Provide the (x, y) coordinate of the cell's center where the given text is located.  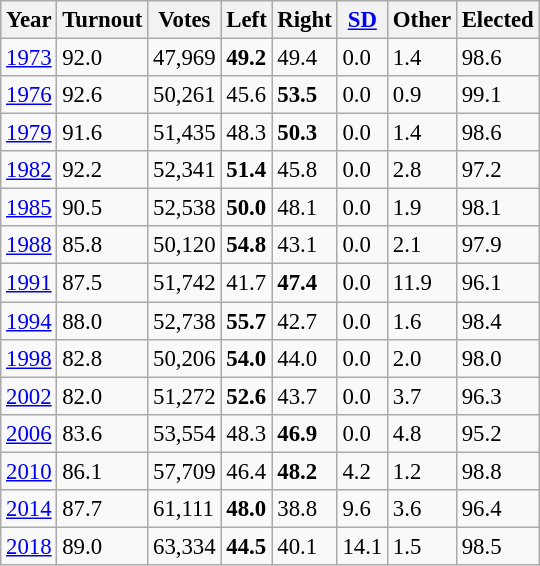
99.1 (498, 95)
SD (362, 20)
86.1 (102, 471)
85.8 (102, 245)
2.1 (422, 245)
1982 (29, 170)
50,261 (184, 95)
9.6 (362, 509)
98.5 (498, 546)
2018 (29, 546)
46.4 (246, 471)
4.8 (422, 433)
48.0 (246, 509)
Left (246, 20)
92.6 (102, 95)
48.2 (304, 471)
1985 (29, 208)
1991 (29, 283)
98.4 (498, 321)
47,969 (184, 58)
38.8 (304, 509)
44.5 (246, 546)
88.0 (102, 321)
11.9 (422, 283)
53.5 (304, 95)
14.1 (362, 546)
1994 (29, 321)
82.0 (102, 396)
89.0 (102, 546)
43.1 (304, 245)
3.6 (422, 509)
Year (29, 20)
91.6 (102, 133)
2014 (29, 509)
63,334 (184, 546)
53,554 (184, 433)
95.2 (498, 433)
2.8 (422, 170)
57,709 (184, 471)
42.7 (304, 321)
Votes (184, 20)
96.4 (498, 509)
1988 (29, 245)
52,538 (184, 208)
54.8 (246, 245)
41.7 (246, 283)
2.0 (422, 358)
Right (304, 20)
1.5 (422, 546)
83.6 (102, 433)
55.7 (246, 321)
82.8 (102, 358)
3.7 (422, 396)
47.4 (304, 283)
0.9 (422, 95)
1976 (29, 95)
98.0 (498, 358)
51,435 (184, 133)
48.1 (304, 208)
1998 (29, 358)
50,206 (184, 358)
98.1 (498, 208)
49.4 (304, 58)
2006 (29, 433)
52.6 (246, 396)
1.2 (422, 471)
51.4 (246, 170)
4.2 (362, 471)
2002 (29, 396)
45.6 (246, 95)
44.0 (304, 358)
96.3 (498, 396)
1973 (29, 58)
52,738 (184, 321)
2010 (29, 471)
97.2 (498, 170)
90.5 (102, 208)
1.9 (422, 208)
43.7 (304, 396)
Turnout (102, 20)
50.0 (246, 208)
97.9 (498, 245)
92.2 (102, 170)
92.0 (102, 58)
40.1 (304, 546)
54.0 (246, 358)
50,120 (184, 245)
1979 (29, 133)
96.1 (498, 283)
61,111 (184, 509)
Other (422, 20)
98.8 (498, 471)
45.8 (304, 170)
87.5 (102, 283)
50.3 (304, 133)
49.2 (246, 58)
87.7 (102, 509)
46.9 (304, 433)
51,742 (184, 283)
Elected (498, 20)
51,272 (184, 396)
1.6 (422, 321)
52,341 (184, 170)
